From the cell containing the given text, extract its center point as [x, y] coordinate. 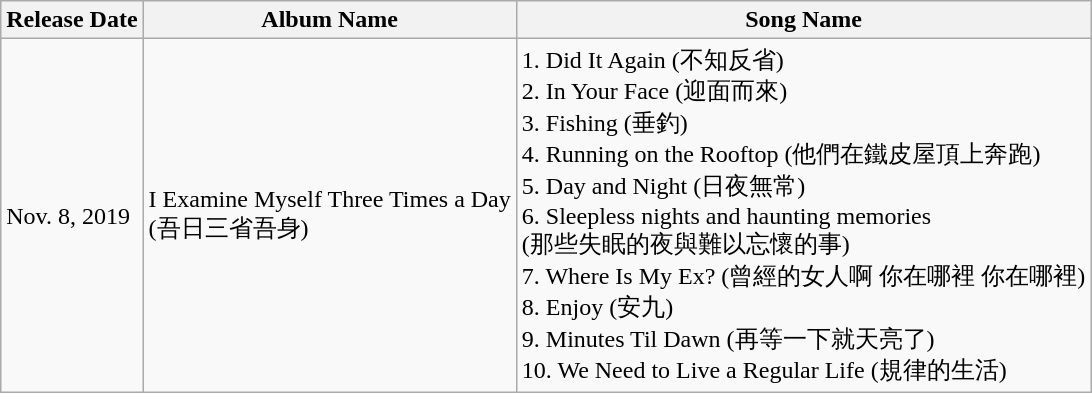
Release Date [72, 20]
Album Name [330, 20]
I Examine Myself Three Times a Day(吾日三省吾身) [330, 216]
Song Name [804, 20]
Nov. 8, 2019 [72, 216]
